Determine the [X, Y] coordinate at the center of the cell enclosing the given text.  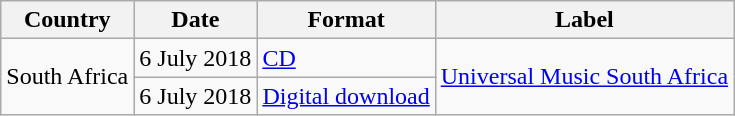
Universal Music South Africa [584, 77]
South Africa [68, 77]
Format [346, 20]
Label [584, 20]
Digital download [346, 96]
CD [346, 58]
Country [68, 20]
Date [196, 20]
